Pinpoint the cell where the given text exists, returning its (x, y) midpoint coordinate. 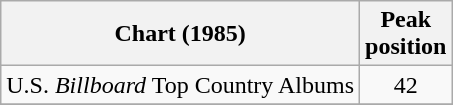
U.S. Billboard Top Country Albums (180, 85)
Peakposition (406, 34)
Chart (1985) (180, 34)
42 (406, 85)
